From the cell containing the given text, extract its center point as (X, Y) coordinate. 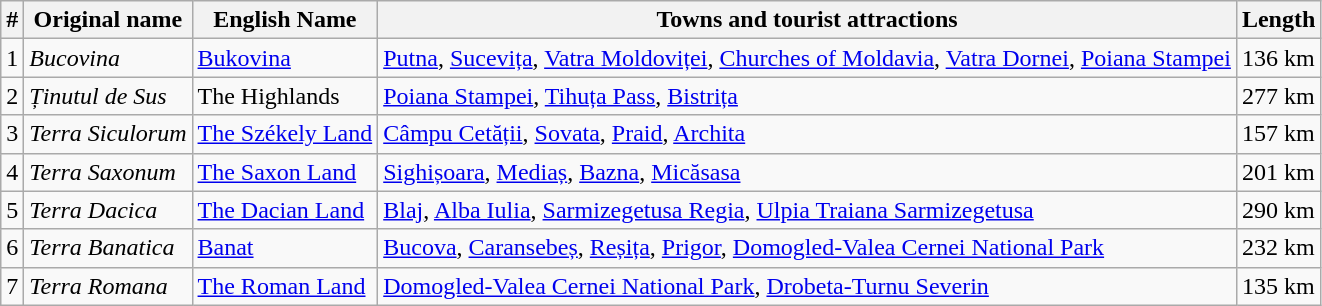
Terra Siculorum (108, 134)
157 km (1278, 134)
Bucova, Caransebeș, Reșița, Prigor, Domogled-Valea Cernei National Park (808, 248)
2 (12, 96)
Blaj, Alba Iulia, Sarmizegetusa Regia, Ulpia Traiana Sarmizegetusa (808, 210)
Putna, Sucevița, Vatra Moldoviței, Churches of Moldavia, Vatra Dornei, Poiana Stampei (808, 58)
Bukovina (285, 58)
6 (12, 248)
Terra Banatica (108, 248)
The Roman Land (285, 286)
The Székely Land (285, 134)
1 (12, 58)
# (12, 20)
Terra Saxonum (108, 172)
135 km (1278, 286)
277 km (1278, 96)
290 km (1278, 210)
201 km (1278, 172)
Original name (108, 20)
136 km (1278, 58)
232 km (1278, 248)
Length (1278, 20)
Terra Dacica (108, 210)
3 (12, 134)
Poiana Stampei, Tihuța Pass, Bistrița (808, 96)
Ținutul de Sus (108, 96)
The Dacian Land (285, 210)
5 (12, 210)
The Saxon Land (285, 172)
Bucovina (108, 58)
Banat (285, 248)
Towns and tourist attractions (808, 20)
4 (12, 172)
Domogled-Valea Cernei National Park, Drobeta-Turnu Severin (808, 286)
Sighișoara, Mediaș, Bazna, Micăsasa (808, 172)
Terra Romana (108, 286)
The Highlands (285, 96)
English Name (285, 20)
7 (12, 286)
Câmpu Cetății, Sovata, Praid, Archita (808, 134)
